Detect which cell encompasses the target text, then output its [X, Y] center coordinate. 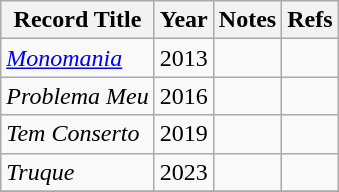
Refs [310, 20]
Tem Conserto [78, 134]
Monomania [78, 58]
Problema Meu [78, 96]
2023 [184, 172]
2013 [184, 58]
2019 [184, 134]
Year [184, 20]
2016 [184, 96]
Notes [247, 20]
Truque [78, 172]
Record Title [78, 20]
